Locate the cell with the specified text and output its (x, y) center coordinate. 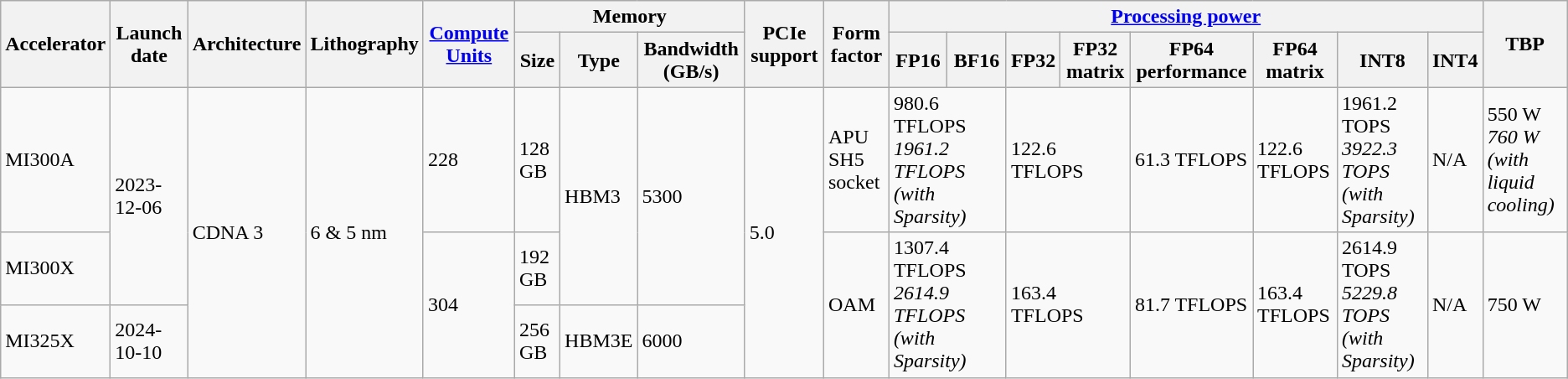
6000 (691, 340)
81.7 TFLOPS (1191, 305)
Bandwidth (GB/s) (691, 60)
FP16 (918, 60)
2023-12-06 (149, 196)
550 W760 W (with liquid cooling) (1524, 159)
CDNA 3 (246, 232)
2614.9 TOPS5229.8 TOPS (with Sparsity) (1382, 305)
256 GB (537, 340)
192 GB (537, 268)
INT8 (1382, 60)
750 W (1524, 305)
FP32 (1033, 60)
TBP (1524, 44)
FP32 matrix (1096, 60)
Lithography (364, 44)
INT4 (1455, 60)
BF16 (977, 60)
5300 (691, 196)
HBM3 (599, 196)
228 (469, 159)
OAM (856, 305)
980.6 TFLOPS1961.2 TFLOPS (with Sparsity) (947, 159)
Launch date (149, 44)
304 (469, 305)
61.3 TFLOPS (1191, 159)
Compute Units (469, 44)
Memory (630, 17)
Architecture (246, 44)
5.0 (784, 232)
HBM3E (599, 340)
2024-10-10 (149, 340)
Processing power (1186, 17)
Accelerator (55, 44)
Form factor (856, 44)
MI300A (55, 159)
1307.4 TFLOPS 2614.9 TFLOPS (with Sparsity) (947, 305)
FP64 performance (1191, 60)
128 GB (537, 159)
MI325X (55, 340)
FP64 matrix (1295, 60)
Type (599, 60)
APU SH5 socket (856, 159)
6 & 5 nm (364, 232)
PCIe support (784, 44)
Size (537, 60)
MI300X (55, 268)
1961.2 TOPS 3922.3 TOPS (with Sparsity) (1382, 159)
